Scan for the cell matching the given text and deliver its [X, Y] coordinate at center. 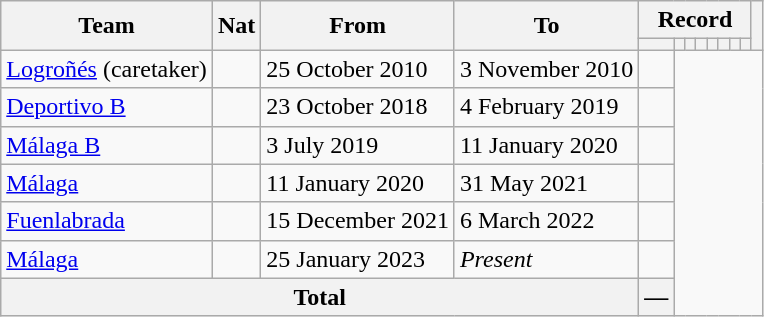
3 July 2019 [358, 145]
25 January 2023 [358, 259]
15 December 2021 [358, 221]
Record [695, 20]
Total [320, 297]
Logroñés (caretaker) [107, 69]
6 March 2022 [546, 221]
31 May 2021 [546, 183]
To [546, 26]
Deportivo B [107, 107]
4 February 2019 [546, 107]
Málaga B [107, 145]
3 November 2010 [546, 69]
Team [107, 26]
From [358, 26]
25 October 2010 [358, 69]
— [656, 297]
Present [546, 259]
Fuenlabrada [107, 221]
Nat [236, 26]
23 October 2018 [358, 107]
